Find where the given text appears and provide that cell's center as [x, y] coordinate. 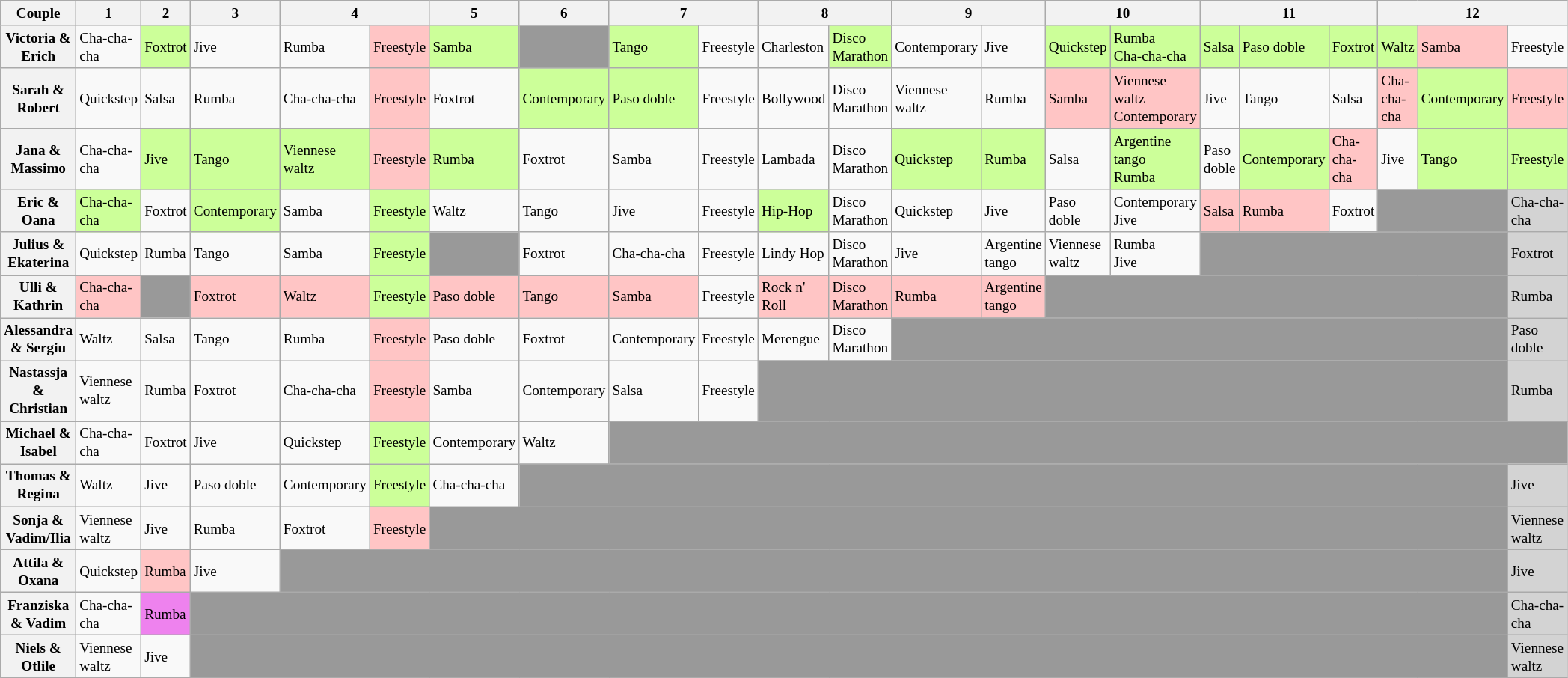
RumbaCha-cha-cha [1155, 46]
Thomas & Regina [39, 485]
Hip-Hop [793, 211]
Lindy Hop [793, 253]
4 [355, 13]
Merengue [793, 340]
2 [166, 13]
6 [564, 13]
Rock n' Roll [793, 296]
Michael & Isabel [39, 443]
12 [1472, 13]
11 [1288, 13]
Sonja & Vadim/Ilia [39, 528]
Bollywood [793, 99]
Eric & Oana [39, 211]
9 [969, 13]
Alessandra & Sergiu [39, 340]
Ulli & Kathrin [39, 296]
Charleston [793, 46]
1 [109, 13]
3 [235, 13]
Lambada [793, 159]
Jana & Massimo [39, 159]
Viennese waltzContemporary [1155, 99]
RumbaJive [1155, 253]
Nastassja & Christian [39, 391]
10 [1122, 13]
Attila & Oxana [39, 570]
Julius & Ekaterina [39, 253]
Victoria & Erich [39, 46]
Couple [39, 13]
5 [474, 13]
Argentine tangoRumba [1155, 159]
7 [684, 13]
Sarah & Robert [39, 99]
Franziska & Vadim [39, 614]
ContemporaryJive [1155, 211]
Niels & Otlile [39, 657]
8 [824, 13]
